For the text-containing cell, return its midpoint in (x, y) coordinate format. 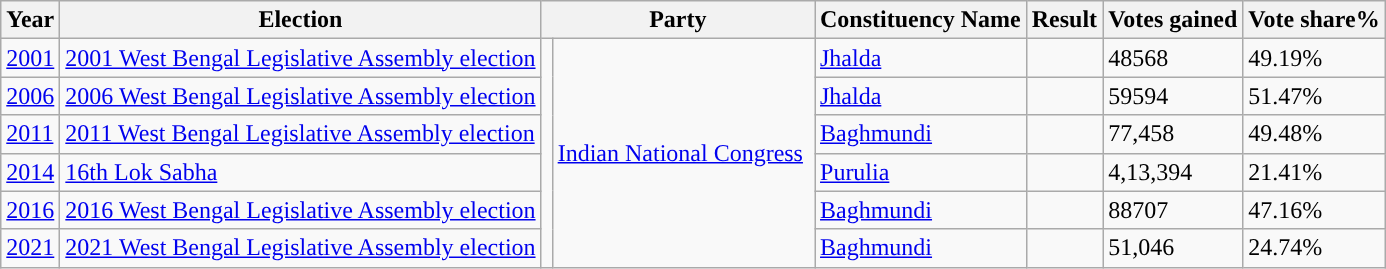
59594 (1173, 96)
2001 (30, 58)
2021 (30, 248)
24.74% (1314, 248)
4,13,394 (1173, 172)
Party (678, 20)
49.19% (1314, 58)
51.47% (1314, 96)
2021 West Bengal Legislative Assembly election (300, 248)
47.16% (1314, 210)
2016 West Bengal Legislative Assembly election (300, 210)
2016 (30, 210)
Election (300, 20)
Indian National Congress (683, 153)
77,458 (1173, 134)
2011 (30, 134)
2006 West Bengal Legislative Assembly election (300, 96)
2011 West Bengal Legislative Assembly election (300, 134)
88707 (1173, 210)
Constituency Name (920, 20)
Votes gained (1173, 20)
Purulia (920, 172)
Year (30, 20)
2006 (30, 96)
49.48% (1314, 134)
48568 (1173, 58)
16th Lok Sabha (300, 172)
51,046 (1173, 248)
Result (1064, 20)
21.41% (1314, 172)
Vote share% (1314, 20)
2014 (30, 172)
2001 West Bengal Legislative Assembly election (300, 58)
